Locate the cell with the specified text and output its [X, Y] center coordinate. 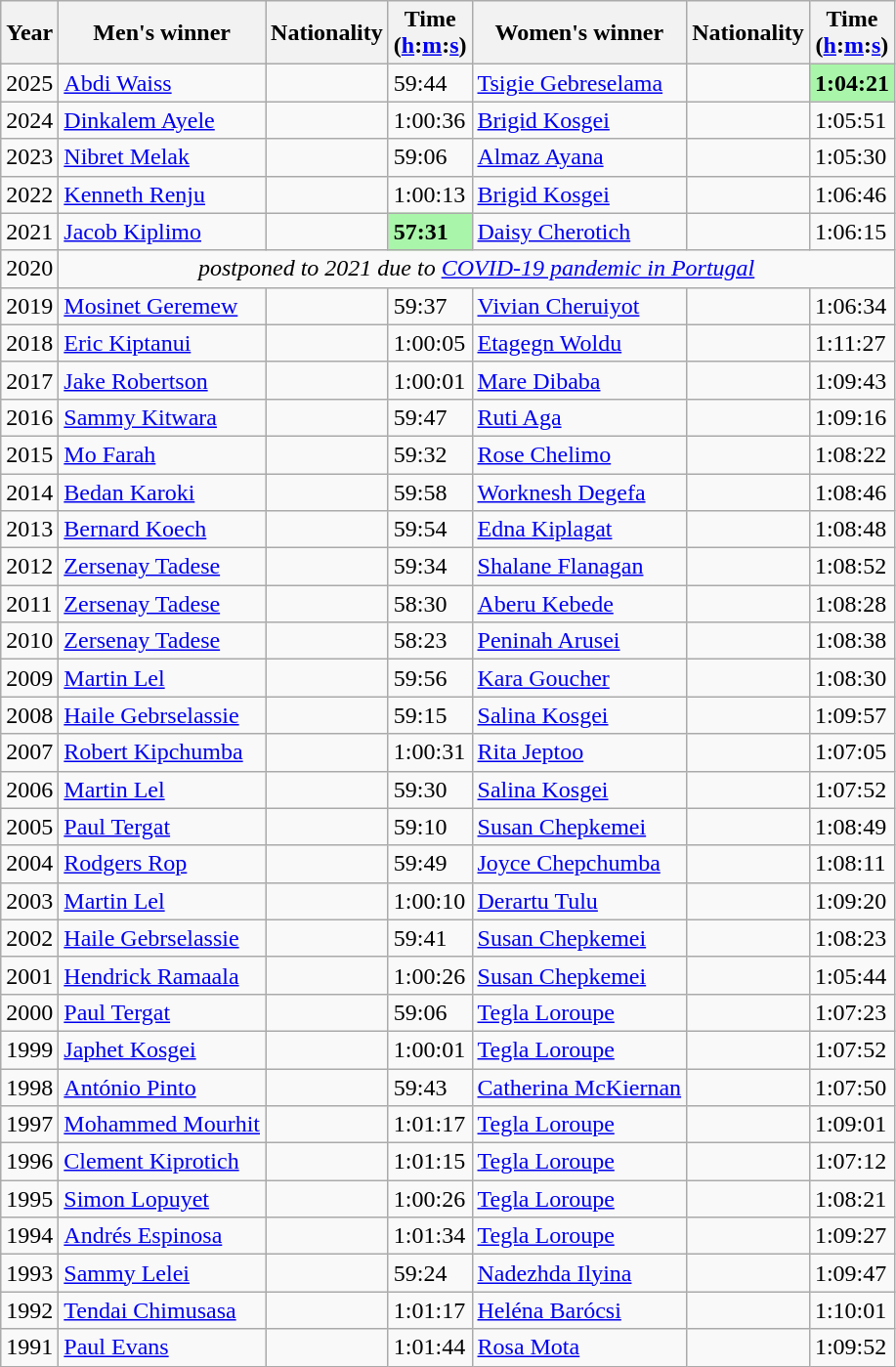
Women's winner [579, 33]
58:23 [430, 641]
59:24 [430, 1273]
2016 [29, 417]
1:06:46 [852, 194]
59:49 [430, 864]
59:34 [430, 567]
2015 [29, 454]
2004 [29, 864]
Paul Evans [162, 1347]
2020 [29, 269]
1:01:15 [430, 1162]
1999 [29, 1049]
Vivian Cheruiyot [579, 306]
Tendai Chimusasa [162, 1310]
Kara Goucher [579, 678]
Derartu Tulu [579, 901]
Sammy Lelei [162, 1273]
Ruti Aga [579, 417]
2006 [29, 790]
Mare Dibaba [579, 380]
Joyce Chepchumba [579, 864]
Rose Chelimo [579, 454]
1:08:48 [852, 530]
1:08:30 [852, 678]
Men's winner [162, 33]
59:54 [430, 530]
Mosinet Geremew [162, 306]
Robert Kipchumba [162, 752]
1:08:23 [852, 938]
Etagegn Woldu [579, 343]
1:00:05 [430, 343]
Edna Kiplagat [579, 530]
Bernard Koech [162, 530]
1:07:23 [852, 1012]
1:09:52 [852, 1347]
2002 [29, 938]
Jacob Kiplimo [162, 232]
Jake Robertson [162, 380]
1:09:16 [852, 417]
59:44 [430, 83]
Mo Farah [162, 454]
1:07:12 [852, 1162]
59:43 [430, 1088]
1:05:44 [852, 975]
Bedan Karoki [162, 491]
Abdi Waiss [162, 83]
Aberu Kebede [579, 604]
59:56 [430, 678]
57:31 [430, 232]
1:08:21 [852, 1199]
Hendrick Ramaala [162, 975]
1:00:10 [430, 901]
1994 [29, 1236]
Rodgers Rop [162, 864]
2013 [29, 530]
Tsigie Gebreselama [579, 83]
2001 [29, 975]
Sammy Kitwara [162, 417]
Andrés Espinosa [162, 1236]
1:00:36 [430, 120]
Simon Lopuyet [162, 1199]
2019 [29, 306]
2011 [29, 604]
2012 [29, 567]
2014 [29, 491]
1:04:21 [852, 83]
2010 [29, 641]
2025 [29, 83]
59:41 [430, 938]
1:06:34 [852, 306]
Daisy Cherotich [579, 232]
2018 [29, 343]
1:05:51 [852, 120]
1:08:38 [852, 641]
Year [29, 33]
Shalane Flanagan [579, 567]
Heléna Barócsi [579, 1310]
Japhet Kosgei [162, 1049]
59:32 [430, 454]
1:08:52 [852, 567]
Kenneth Renju [162, 194]
1:09:43 [852, 380]
Peninah Arusei [579, 641]
58:30 [430, 604]
1:09:47 [852, 1273]
postponed to 2021 due to COVID-19 pandemic in Portugal [477, 269]
1:07:05 [852, 752]
1:09:20 [852, 901]
59:10 [430, 827]
Rosa Mota [579, 1347]
1996 [29, 1162]
1:01:34 [430, 1236]
Rita Jeptoo [579, 752]
59:30 [430, 790]
1995 [29, 1199]
1:00:31 [430, 752]
Worknesh Degefa [579, 491]
Clement Kiprotich [162, 1162]
1:08:46 [852, 491]
1:05:30 [852, 157]
2003 [29, 901]
António Pinto [162, 1088]
1992 [29, 1310]
2022 [29, 194]
2005 [29, 827]
Eric Kiptanui [162, 343]
2023 [29, 157]
2000 [29, 1012]
1:06:15 [852, 232]
1:08:49 [852, 827]
59:37 [430, 306]
Nibret Melak [162, 157]
2017 [29, 380]
1:07:50 [852, 1088]
1:10:01 [852, 1310]
2024 [29, 120]
2021 [29, 232]
59:15 [430, 715]
1991 [29, 1347]
59:47 [430, 417]
1:08:22 [852, 454]
Dinkalem Ayele [162, 120]
1:09:57 [852, 715]
2008 [29, 715]
Catherina McKiernan [579, 1088]
1993 [29, 1273]
1:00:13 [430, 194]
1:08:28 [852, 604]
1998 [29, 1088]
1:01:44 [430, 1347]
Nadezhda Ilyina [579, 1273]
2007 [29, 752]
Mohammed Mourhit [162, 1125]
2009 [29, 678]
1997 [29, 1125]
59:58 [430, 491]
1:09:27 [852, 1236]
1:08:11 [852, 864]
1:09:01 [852, 1125]
1:11:27 [852, 343]
Almaz Ayana [579, 157]
